Scan for the cell matching the given text and deliver its [X, Y] coordinate at center. 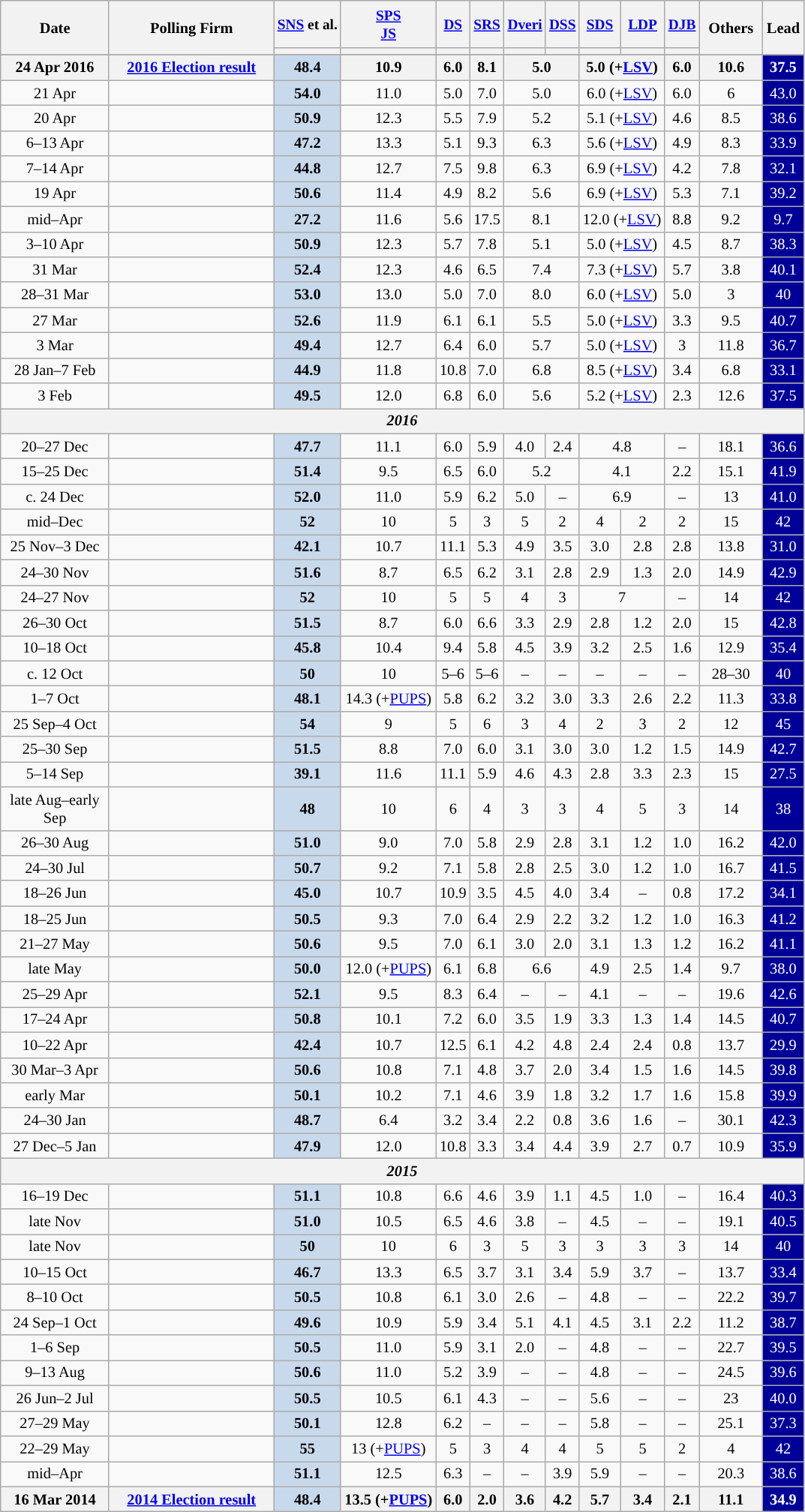
15.8 [731, 1095]
38.7 [783, 1322]
51.4 [308, 472]
50.8 [308, 1019]
7 [622, 598]
DSS [563, 24]
late May [56, 969]
13.5 (+PUPS) [389, 1499]
39.5 [783, 1348]
40.1 [783, 269]
7–14 Apr [56, 169]
47.7 [308, 446]
49.4 [308, 345]
23 [731, 1398]
45 [783, 724]
5–14 Sep [56, 774]
2.1 [682, 1499]
9.8 [486, 169]
7.4 [542, 269]
LDP [642, 24]
44.8 [308, 169]
0.7 [682, 1146]
SDS [600, 24]
26 Jun–2 Jul [56, 1398]
33.1 [783, 370]
42.9 [783, 572]
21–27 May [56, 943]
6.9 [622, 496]
28 Jan–7 Feb [56, 370]
Others [731, 27]
52.6 [308, 320]
7.2 [453, 1019]
12.6 [731, 396]
11.2 [731, 1322]
7.3 (+LSV) [622, 269]
1.7 [642, 1095]
8.5 (+LSV) [622, 370]
13.0 [389, 295]
39.7 [783, 1297]
11.4 [389, 193]
50.7 [308, 868]
3 Feb [56, 396]
39.1 [308, 774]
46.7 [308, 1272]
9.0 [389, 843]
12.8 [389, 1423]
8.2 [486, 193]
45.0 [308, 893]
20.3 [731, 1474]
5.1 (+LSV) [622, 118]
36.6 [783, 446]
53.0 [308, 295]
10.1 [389, 1019]
33.4 [783, 1272]
40.5 [783, 1222]
12.0 (+PUPS) [389, 969]
27–29 May [56, 1423]
10–22 Apr [56, 1045]
19.1 [731, 1222]
24–27 Nov [56, 598]
42.7 [783, 749]
25–29 Apr [56, 994]
55 [308, 1448]
Date [56, 27]
4.4 [563, 1146]
10.2 [389, 1095]
1–7 Oct [56, 698]
8–10 Oct [56, 1297]
41.1 [783, 943]
3 Mar [56, 345]
20 Apr [56, 118]
2015 [402, 1171]
13 [731, 496]
Polling Firm [191, 27]
1.1 [563, 1196]
2016 Election result [191, 67]
SRS [486, 24]
31 Mar [56, 269]
18.1 [731, 446]
15–25 Dec [56, 472]
39.2 [783, 193]
38 [783, 808]
5.2 (+LSV) [622, 396]
mid–Dec [56, 522]
22–29 May [56, 1448]
c. 24 Dec [56, 496]
15.1 [731, 472]
18–26 Jun [56, 893]
37.3 [783, 1423]
24.5 [731, 1372]
17–24 Apr [56, 1019]
39.8 [783, 1070]
48.7 [308, 1120]
19 Apr [56, 193]
36.7 [783, 345]
35.4 [783, 648]
19.6 [731, 994]
21 Apr [56, 93]
1–6 Sep [56, 1348]
42.1 [308, 547]
29.9 [783, 1045]
40.0 [783, 1398]
DS [453, 24]
7.5 [453, 169]
49.5 [308, 396]
10.4 [389, 648]
28–31 Mar [56, 295]
31.0 [783, 547]
5.6 (+LSV) [622, 143]
SNS et al. [308, 24]
41.5 [783, 868]
48 [308, 808]
14.3 (+PUPS) [389, 698]
42.3 [783, 1120]
8.5 [731, 118]
6–13 Apr [56, 143]
24–30 Jul [56, 868]
44.9 [308, 370]
38.0 [783, 969]
16–19 Dec [56, 1196]
27 Dec–5 Jan [56, 1146]
52.1 [308, 994]
39.9 [783, 1095]
41.2 [783, 919]
27.2 [308, 219]
13 (+PUPS) [389, 1448]
Lead [783, 27]
1.9 [563, 1019]
c. 12 Oct [56, 673]
20–27 Dec [56, 446]
51.6 [308, 572]
26–30 Oct [56, 622]
3–10 Apr [56, 244]
7.9 [486, 118]
27.5 [783, 774]
11.9 [389, 320]
24–30 Jan [56, 1120]
11.3 [731, 698]
32.1 [783, 169]
17.2 [731, 893]
34.1 [783, 893]
30 Mar–3 Apr [56, 1070]
42.6 [783, 994]
9.4 [453, 648]
47.2 [308, 143]
41.9 [783, 472]
1.8 [563, 1095]
39.6 [783, 1372]
49.6 [308, 1322]
10–18 Oct [56, 648]
17.5 [486, 219]
16.4 [731, 1196]
45.8 [308, 648]
42.8 [783, 622]
24–30 Nov [56, 572]
12 [731, 724]
16.3 [731, 919]
DJB [682, 24]
8.0 [542, 295]
38.3 [783, 244]
13.8 [731, 547]
10–15 Oct [56, 1272]
late Aug–early Sep [56, 808]
40.3 [783, 1196]
10.6 [731, 67]
22.7 [731, 1348]
2016 [402, 421]
28–30 [731, 673]
26–30 Aug [56, 843]
33.9 [783, 143]
12.0 (+LSV) [622, 219]
25.1 [731, 1423]
9–13 Aug [56, 1372]
24 Sep–1 Oct [56, 1322]
12.9 [731, 648]
early Mar [56, 1095]
2.7 [642, 1146]
Dveri [525, 24]
35.9 [783, 1146]
41.0 [783, 496]
42.0 [783, 843]
42.4 [308, 1045]
25–30 Sep [56, 749]
22.2 [731, 1297]
24 Apr 2016 [56, 67]
52.4 [308, 269]
27 Mar [56, 320]
30.1 [731, 1120]
52.0 [308, 496]
SPSJS [389, 24]
50.0 [308, 969]
54 [308, 724]
43.0 [783, 93]
16 Mar 2014 [56, 1499]
16.7 [731, 868]
34.9 [783, 1499]
47.9 [308, 1146]
2014 Election result [191, 1499]
33.8 [783, 698]
25 Nov–3 Dec [56, 547]
48.1 [308, 698]
54.0 [308, 93]
9 [389, 724]
25 Sep–4 Oct [56, 724]
18–25 Jun [56, 919]
